Detect which cell encompasses the target text, then output its [x, y] center coordinate. 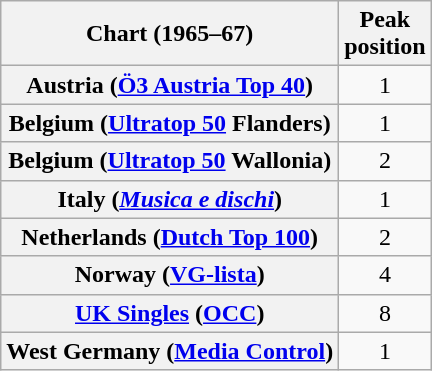
UK Singles (OCC) [170, 313]
4 [385, 275]
Italy (Musica e dischi) [170, 199]
Chart (1965–67) [170, 34]
Belgium (Ultratop 50 Flanders) [170, 123]
Belgium (Ultratop 50 Wallonia) [170, 161]
Austria (Ö3 Austria Top 40) [170, 85]
West Germany (Media Control) [170, 351]
8 [385, 313]
Peakposition [385, 34]
Norway (VG-lista) [170, 275]
Netherlands (Dutch Top 100) [170, 237]
